Pinpoint the cell where the given text exists, returning its (X, Y) midpoint coordinate. 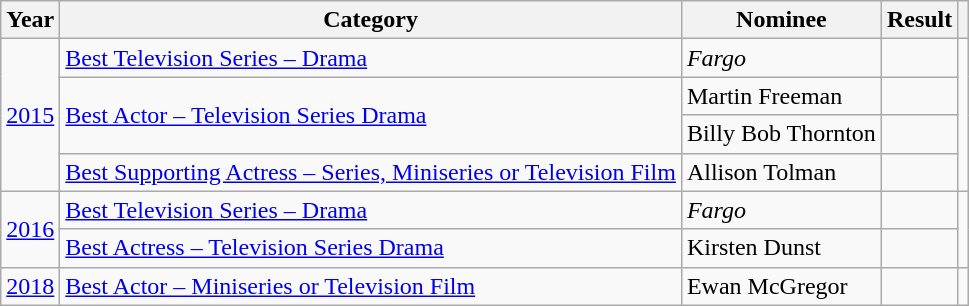
Best Actress – Television Series Drama (371, 248)
Allison Tolman (781, 172)
Ewan McGregor (781, 286)
Kirsten Dunst (781, 248)
Result (919, 20)
Year (30, 20)
2018 (30, 286)
Best Actor – Miniseries or Television Film (371, 286)
Best Supporting Actress – Series, Miniseries or Television Film (371, 172)
Best Actor – Television Series Drama (371, 115)
2015 (30, 115)
2016 (30, 229)
Category (371, 20)
Nominee (781, 20)
Martin Freeman (781, 96)
Billy Bob Thornton (781, 134)
